Extract the [x, y] coordinate from the center of the cell holding the provided text.  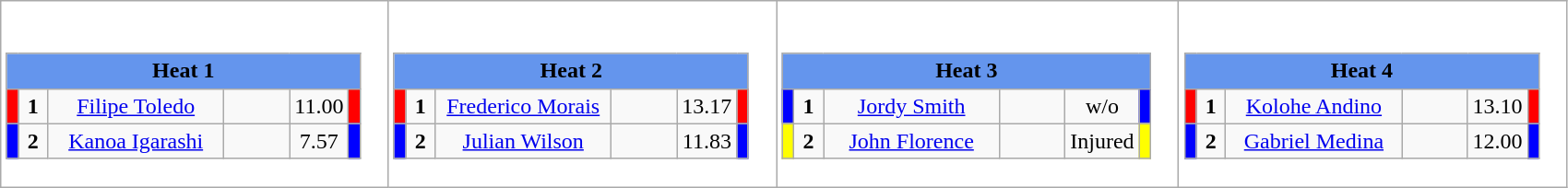
Kanoa Igarashi [137, 141]
w/o [1102, 106]
Injured [1102, 141]
Heat 1 [183, 71]
Julian Wilson [524, 141]
Heat 3 1 Jordy Smith w/o 2 John Florence Injured [978, 94]
13.17 [707, 106]
11.00 [319, 106]
11.83 [707, 141]
Heat 1 1 Filipe Toledo 11.00 2 Kanoa Igarashi 7.57 [195, 94]
13.10 [1498, 106]
Filipe Toledo [137, 106]
Heat 2 [571, 71]
Jordy Smith [911, 106]
Heat 2 1 Frederico Morais 13.17 2 Julian Wilson 11.83 [583, 94]
Frederico Morais [524, 106]
7.57 [319, 141]
Heat 4 1 Kolohe Andino 13.10 2 Gabriel Medina 12.00 [1372, 94]
Gabriel Medina [1313, 141]
Heat 3 [967, 71]
Heat 4 [1361, 71]
John Florence [911, 141]
12.00 [1498, 141]
Kolohe Andino [1313, 106]
